Pinpoint the cell where the given text exists, returning its [X, Y] midpoint coordinate. 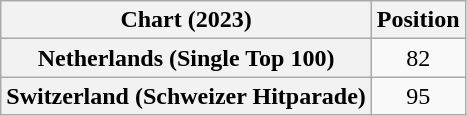
Chart (2023) [186, 20]
Netherlands (Single Top 100) [186, 58]
Position [418, 20]
Switzerland (Schweizer Hitparade) [186, 96]
82 [418, 58]
95 [418, 96]
